Scan for the cell matching the given text and deliver its [X, Y] coordinate at center. 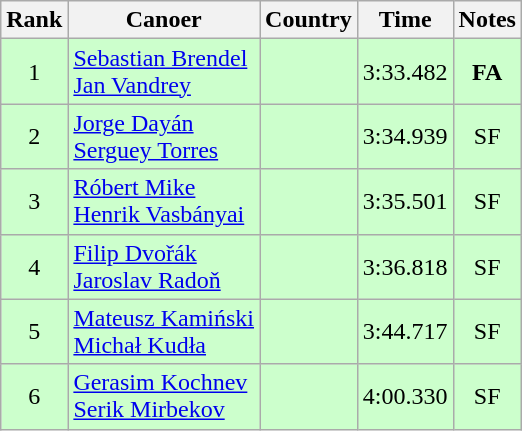
Mateusz KamińskiMichał Kudła [164, 332]
3 [34, 202]
5 [34, 332]
3:34.939 [405, 136]
Time [405, 20]
3:35.501 [405, 202]
Jorge DayánSerguey Torres [164, 136]
6 [34, 396]
3:36.818 [405, 266]
2 [34, 136]
Canoer [164, 20]
Gerasim KochnevSerik Mirbekov [164, 396]
4:00.330 [405, 396]
4 [34, 266]
Sebastian BrendelJan Vandrey [164, 72]
Notes [487, 20]
Róbert MikeHenrik Vasbányai [164, 202]
1 [34, 72]
Filip DvořákJaroslav Radoň [164, 266]
3:33.482 [405, 72]
FA [487, 72]
3:44.717 [405, 332]
Country [309, 20]
Rank [34, 20]
